Determine the [X, Y] coordinate at the center of the cell enclosing the given text.  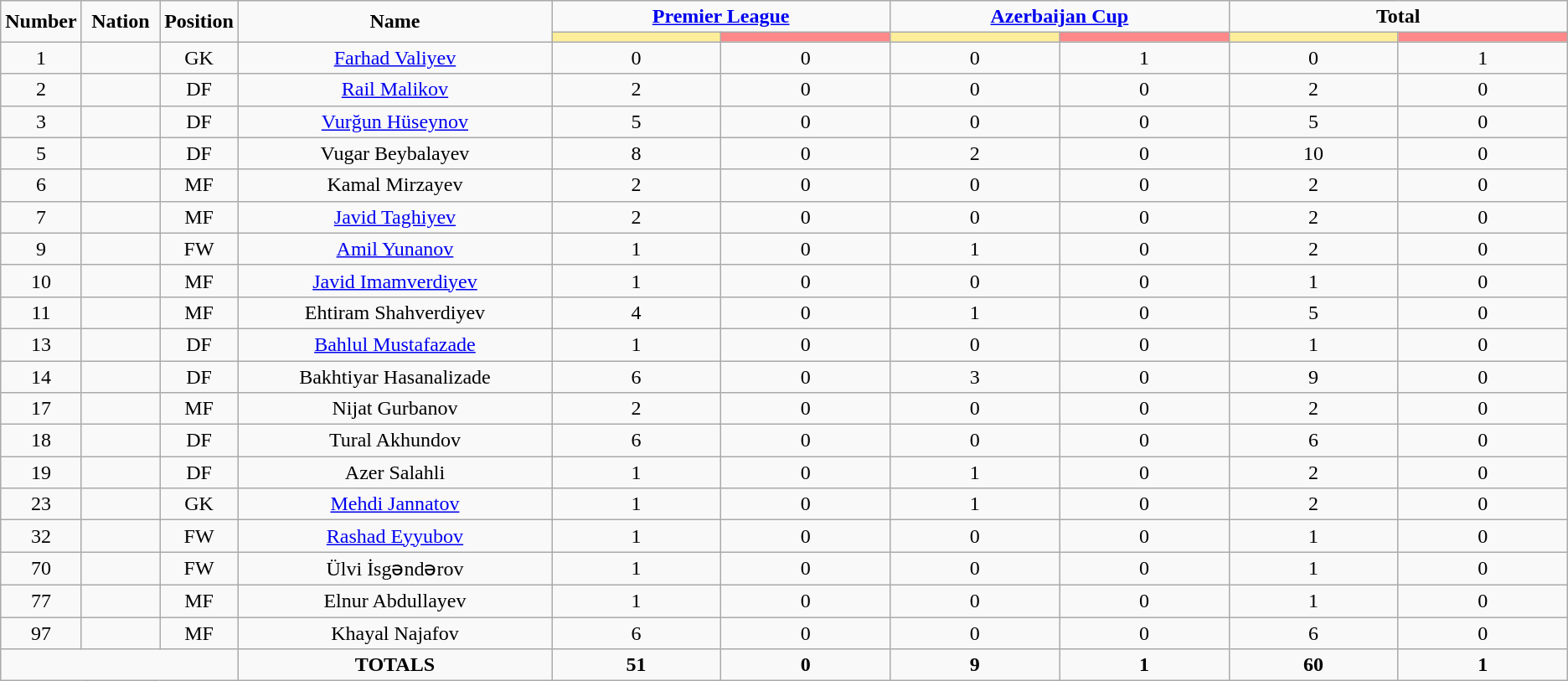
TOTALS [395, 665]
Bakhtiyar Hasanalizade [395, 376]
Vugar Beybalayev [395, 153]
Azer Salahli [395, 472]
97 [41, 632]
Total [1398, 17]
Nation [121, 22]
Elnur Abdullayev [395, 601]
Rashad Eyyubov [395, 536]
Bahlul Mustafazade [395, 344]
Kamal Mirzayev [395, 185]
Ülvi İsgəndərov [395, 569]
60 [1313, 665]
Premier League [720, 17]
Khayal Najafov [395, 632]
Tural Akhundov [395, 441]
18 [41, 441]
Ehtiram Shahverdiyev [395, 312]
7 [41, 217]
Vurğun Hüseynov [395, 121]
Number [41, 22]
Javid Imamverdiyev [395, 281]
4 [636, 312]
14 [41, 376]
19 [41, 472]
Name [395, 22]
23 [41, 504]
17 [41, 409]
70 [41, 569]
Position [199, 22]
Farhad Valiyev [395, 58]
Javid Taghiyev [395, 217]
Mehdi Jannatov [395, 504]
32 [41, 536]
Amil Yunanov [395, 249]
51 [636, 665]
Rail Malikov [395, 90]
11 [41, 312]
Azerbaijan Cup [1060, 17]
Nijat Gurbanov [395, 409]
77 [41, 601]
8 [636, 153]
13 [41, 344]
